From the cell containing the given text, extract its center point as [x, y] coordinate. 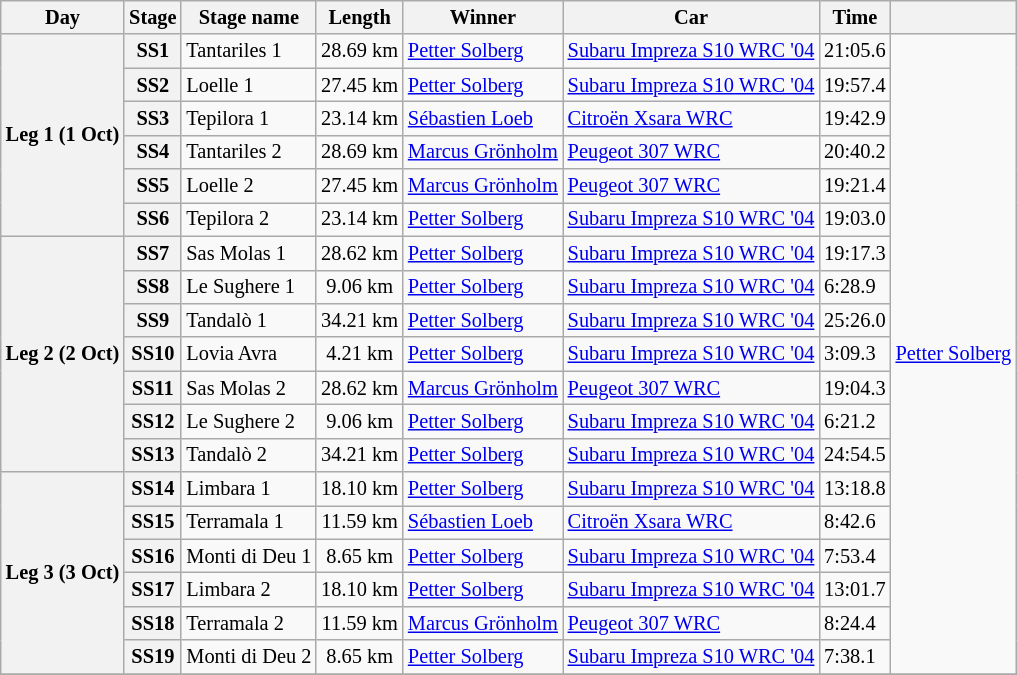
Le Sughere 1 [248, 287]
Le Sughere 2 [248, 421]
SS10 [152, 354]
Monti di Deu 1 [248, 556]
Car [691, 17]
Day [62, 17]
Winner [483, 17]
Limbara 2 [248, 589]
SS8 [152, 287]
Limbara 1 [248, 489]
19:21.4 [854, 186]
13:18.8 [854, 489]
Terramala 2 [248, 623]
SS7 [152, 253]
21:05.6 [854, 51]
7:53.4 [854, 556]
19:17.3 [854, 253]
SS17 [152, 589]
SS6 [152, 219]
SS9 [152, 320]
Loelle 2 [248, 186]
6:21.2 [854, 421]
Terramala 1 [248, 522]
SS11 [152, 388]
Stage name [248, 17]
SS15 [152, 522]
6:28.9 [854, 287]
Time [854, 17]
19:04.3 [854, 388]
Tepilora 1 [248, 118]
Monti di Deu 2 [248, 657]
20:40.2 [854, 152]
8:42.6 [854, 522]
SS14 [152, 489]
Leg 2 (2 Oct) [62, 354]
Length [360, 17]
Loelle 1 [248, 85]
Tantariles 2 [248, 152]
13:01.7 [854, 589]
SS4 [152, 152]
19:57.4 [854, 85]
Lovia Avra [248, 354]
3:09.3 [854, 354]
SS5 [152, 186]
8:24.4 [854, 623]
4.21 km [360, 354]
SS2 [152, 85]
Tandalò 1 [248, 320]
Tantariles 1 [248, 51]
19:42.9 [854, 118]
SS18 [152, 623]
SS13 [152, 455]
Tandalò 2 [248, 455]
SS3 [152, 118]
SS1 [152, 51]
Sas Molas 2 [248, 388]
Stage [152, 17]
SS12 [152, 421]
24:54.5 [854, 455]
Leg 3 (3 Oct) [62, 573]
25:26.0 [854, 320]
Sas Molas 1 [248, 253]
SS16 [152, 556]
Leg 1 (1 Oct) [62, 135]
Tepilora 2 [248, 219]
SS19 [152, 657]
19:03.0 [854, 219]
7:38.1 [854, 657]
